Determine the [X, Y] coordinate at the center of the cell enclosing the given text.  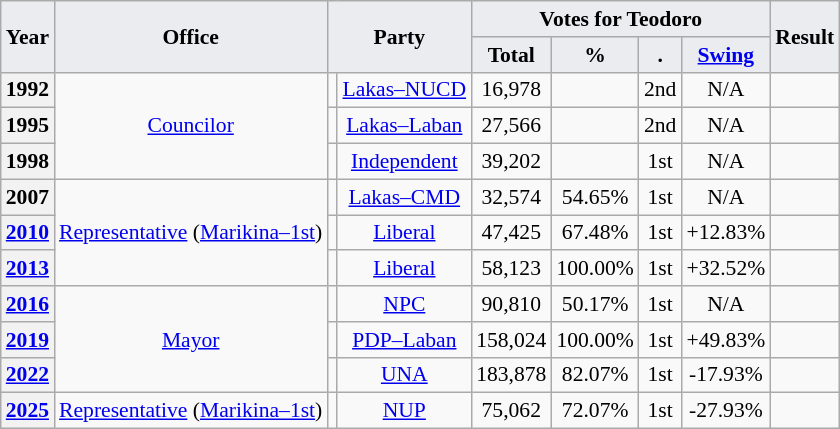
Votes for Teodoro [620, 19]
Councilor [190, 126]
27,566 [511, 126]
Result [804, 36]
50.17% [594, 304]
PDP–Laban [404, 340]
-17.93% [726, 375]
Lakas–CMD [404, 197]
Swing [726, 55]
Lakas–NUCD [404, 90]
1995 [28, 126]
Year [28, 36]
-27.93% [726, 411]
72.07% [594, 411]
NUP [404, 411]
54.65% [594, 197]
+12.83% [726, 233]
2019 [28, 340]
+32.52% [726, 269]
Party [399, 36]
Office [190, 36]
1998 [28, 162]
32,574 [511, 197]
Total [511, 55]
Independent [404, 162]
67.48% [594, 233]
158,024 [511, 340]
+49.83% [726, 340]
NPC [404, 304]
2022 [28, 375]
1992 [28, 90]
UNA [404, 375]
58,123 [511, 269]
2007 [28, 197]
Mayor [190, 340]
2010 [28, 233]
Lakas–Laban [404, 126]
2025 [28, 411]
75,062 [511, 411]
2013 [28, 269]
39,202 [511, 162]
2016 [28, 304]
90,810 [511, 304]
16,978 [511, 90]
47,425 [511, 233]
82.07% [594, 375]
183,878 [511, 375]
. [660, 55]
% [594, 55]
